Return (X, Y) of the center of cell containing provided text 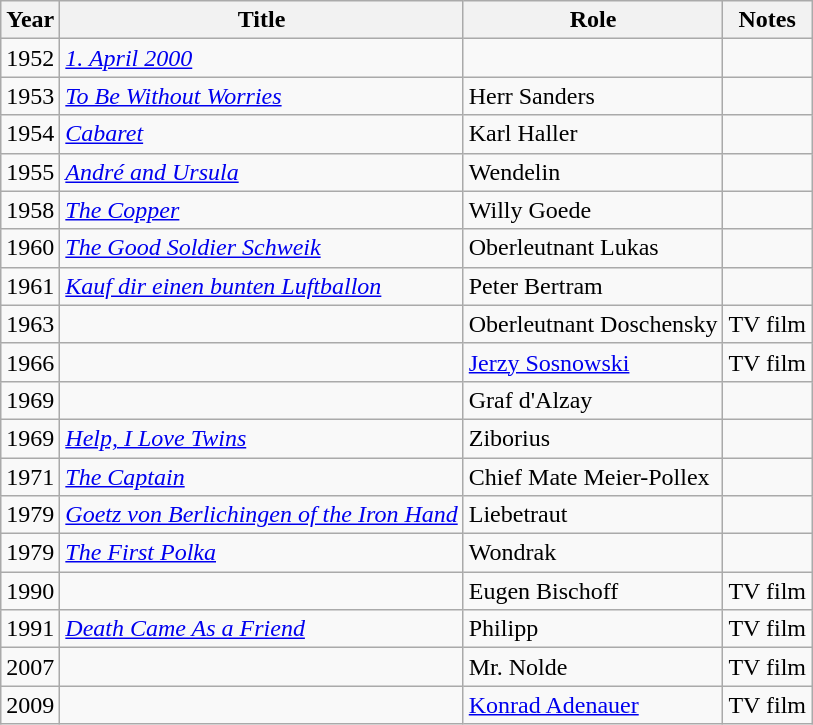
The Captain (262, 477)
Herr Sanders (593, 96)
Eugen Bischoff (593, 591)
To Be Without Worries (262, 96)
The First Polka (262, 553)
Wondrak (593, 553)
Help, I Love Twins (262, 438)
Graf d'Alzay (593, 400)
Liebetraut (593, 515)
Philipp (593, 629)
Role (593, 20)
Peter Bertram (593, 286)
Goetz von Berlichingen of the Iron Hand (262, 515)
1. April 2000 (262, 58)
1955 (30, 172)
1960 (30, 248)
The Good Soldier Schweik (262, 248)
Chief Mate Meier-Pollex (593, 477)
Jerzy Sosnowski (593, 362)
Death Came As a Friend (262, 629)
Kauf dir einen bunten Luftballon (262, 286)
1963 (30, 324)
2009 (30, 705)
Oberleutnant Lukas (593, 248)
Konrad Adenauer (593, 705)
Wendelin (593, 172)
Year (30, 20)
2007 (30, 667)
Cabaret (262, 134)
1991 (30, 629)
1953 (30, 96)
1961 (30, 286)
Karl Haller (593, 134)
Ziborius (593, 438)
The Copper (262, 210)
Mr. Nolde (593, 667)
1990 (30, 591)
Oberleutnant Doschensky (593, 324)
1971 (30, 477)
1952 (30, 58)
1966 (30, 362)
Title (262, 20)
1958 (30, 210)
Willy Goede (593, 210)
1954 (30, 134)
André and Ursula (262, 172)
Notes (768, 20)
